From the cell containing the given text, extract its center point as [X, Y] coordinate. 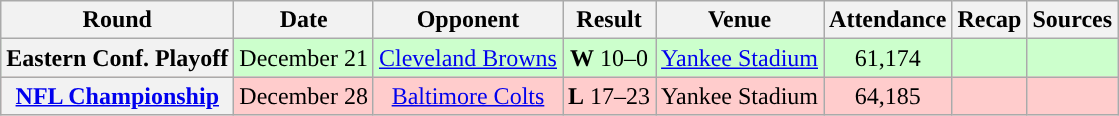
61,174 [888, 58]
64,185 [888, 96]
Eastern Conf. Playoff [118, 58]
L 17–23 [608, 96]
Round [118, 20]
Opponent [468, 20]
Baltimore Colts [468, 96]
Venue [740, 20]
December 21 [304, 58]
Result [608, 20]
Sources [1072, 20]
NFL Championship [118, 96]
Recap [990, 20]
Cleveland Browns [468, 58]
Date [304, 20]
December 28 [304, 96]
W 10–0 [608, 58]
Attendance [888, 20]
